Return (x, y) of the center of cell containing provided text 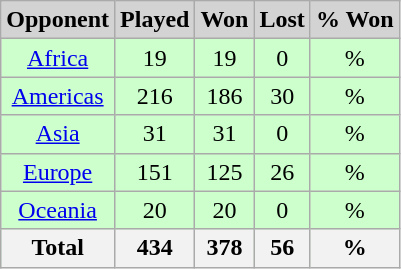
Won (224, 20)
Europe (58, 172)
Played (155, 20)
Africa (58, 58)
Opponent (58, 20)
Americas (58, 96)
26 (282, 172)
216 (155, 96)
Lost (282, 20)
378 (224, 248)
Total (58, 248)
56 (282, 248)
% Won (354, 20)
434 (155, 248)
30 (282, 96)
Asia (58, 134)
Oceania (58, 210)
125 (224, 172)
151 (155, 172)
186 (224, 96)
